Return (X, Y) of the center of cell containing provided text 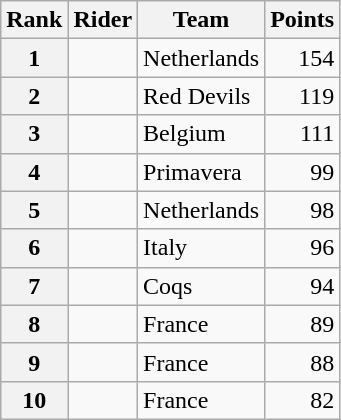
154 (302, 58)
99 (302, 172)
Belgium (202, 134)
Red Devils (202, 96)
Italy (202, 248)
Points (302, 20)
3 (34, 134)
88 (302, 362)
2 (34, 96)
4 (34, 172)
9 (34, 362)
119 (302, 96)
5 (34, 210)
Team (202, 20)
Rank (34, 20)
Coqs (202, 286)
6 (34, 248)
89 (302, 324)
8 (34, 324)
94 (302, 286)
10 (34, 400)
1 (34, 58)
98 (302, 210)
96 (302, 248)
82 (302, 400)
Primavera (202, 172)
7 (34, 286)
111 (302, 134)
Rider (103, 20)
